Locate the cell with the specified text and output its (x, y) center coordinate. 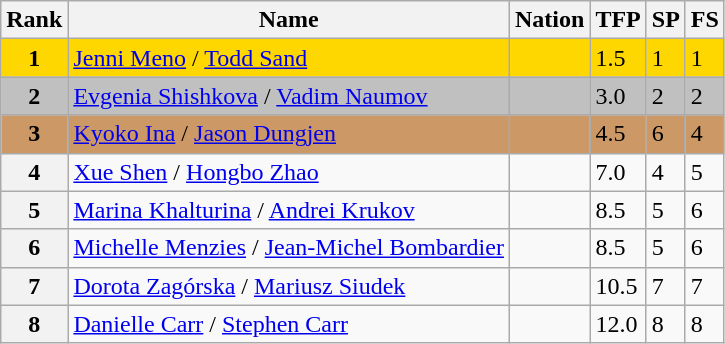
Xue Shen / Hongbo Zhao (289, 172)
1.5 (618, 58)
TFP (618, 20)
FS (704, 20)
Kyoko Ina / Jason Dungjen (289, 134)
Evgenia Shishkova / Vadim Naumov (289, 96)
Michelle Menzies / Jean-Michel Bombardier (289, 248)
4.5 (618, 134)
12.0 (618, 324)
Marina Khalturina / Andrei Krukov (289, 210)
Danielle Carr / Stephen Carr (289, 324)
Nation (549, 20)
Dorota Zagórska / Mariusz Siudek (289, 286)
Rank (34, 20)
3 (34, 134)
10.5 (618, 286)
3.0 (618, 96)
7.0 (618, 172)
Name (289, 20)
SP (666, 20)
Jenni Meno / Todd Sand (289, 58)
